Return the [X, Y] coordinate for the center point of the cell that contains the specified text.  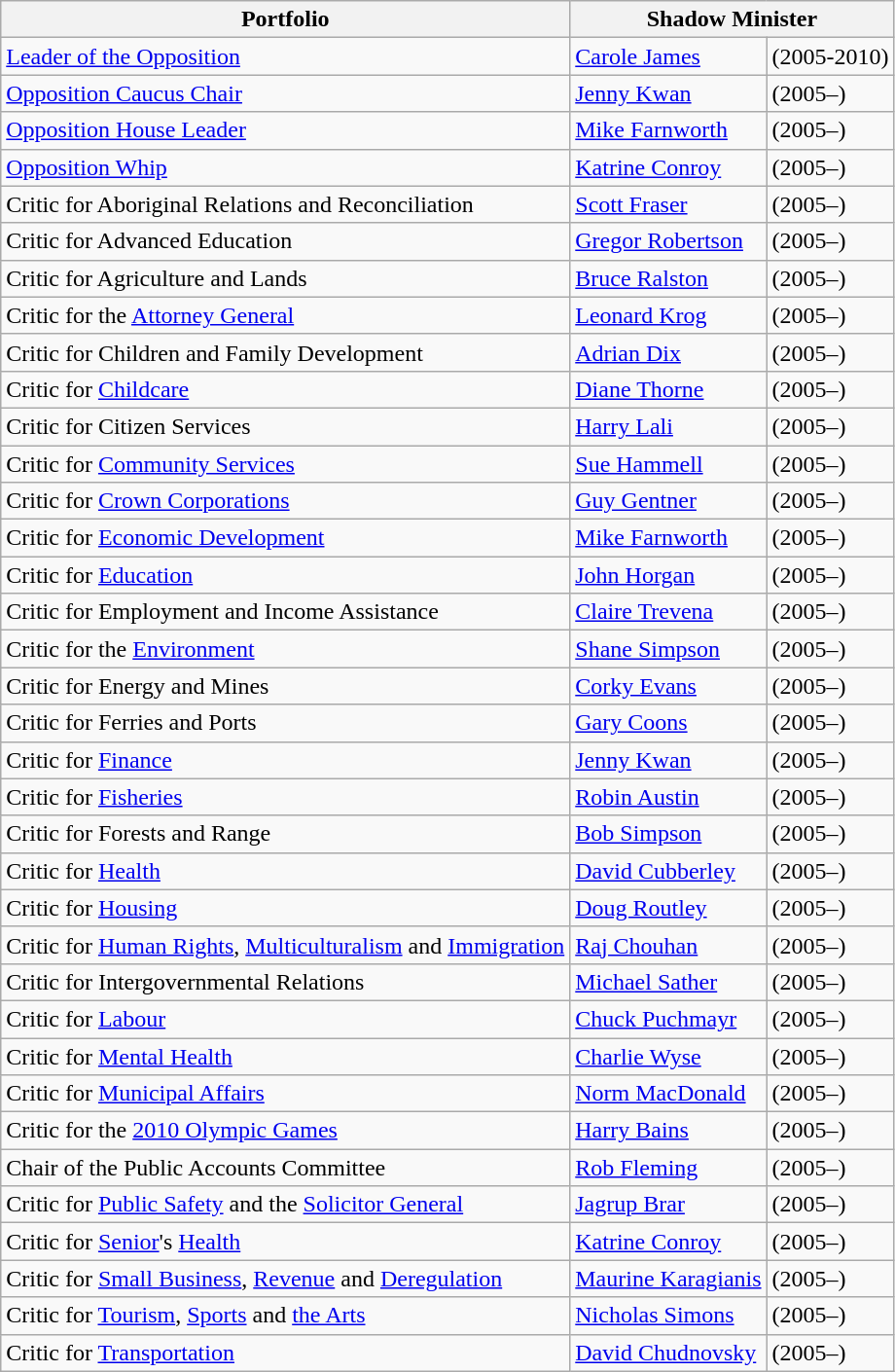
Corky Evans [668, 686]
Robin Austin [668, 797]
Sue Hammell [668, 464]
Nicholas Simons [668, 1316]
Leonard Krog [668, 315]
Critic for Human Rights, Multiculturalism and Immigration [286, 945]
Doug Routley [668, 908]
Critic for Finance [286, 760]
Guy Gentner [668, 501]
Opposition Caucus Chair [286, 93]
Rob Fleming [668, 1168]
Harry Lali [668, 426]
Critic for Energy and Mines [286, 686]
Critic for Tourism, Sports and the Arts [286, 1316]
Critic for Ferries and Ports [286, 723]
Critic for Children and Family Development [286, 352]
Critic for Housing [286, 908]
David Cubberley [668, 871]
Chair of the Public Accounts Committee [286, 1168]
Critic for Education [286, 575]
Critic for Transportation [286, 1353]
Chuck Puchmayr [668, 1019]
Critic for the Environment [286, 649]
Critic for Aboriginal Relations and Reconciliation [286, 204]
Opposition Whip [286, 167]
Critic for Crown Corporations [286, 501]
Gregor Robertson [668, 241]
John Horgan [668, 575]
Critic for Advanced Education [286, 241]
Opposition House Leader [286, 130]
Critic for Forests and Range [286, 834]
Critic for Intergovernmental Relations [286, 982]
Jagrup Brar [668, 1205]
Charlie Wyse [668, 1056]
Harry Bains [668, 1131]
Shadow Minister [732, 19]
Critic for Employment and Income Assistance [286, 612]
Gary Coons [668, 723]
Norm MacDonald [668, 1094]
Diane Thorne [668, 389]
Bruce Ralston [668, 278]
Shane Simpson [668, 649]
Critic for Small Business, Revenue and Deregulation [286, 1279]
Critic for Senior's Health [286, 1242]
Critic for Fisheries [286, 797]
Bob Simpson [668, 834]
(2005-2010) [831, 56]
Carole James [668, 56]
Critic for the Attorney General [286, 315]
Critic for Public Safety and the Solicitor General [286, 1205]
Scott Fraser [668, 204]
Portfolio [286, 19]
Maurine Karagianis [668, 1279]
Critic for Agriculture and Lands [286, 278]
Critic for Community Services [286, 464]
Critic for Citizen Services [286, 426]
Critic for Economic Development [286, 538]
Critic for Labour [286, 1019]
Critic for Health [286, 871]
David Chudnovsky [668, 1353]
Michael Sather [668, 982]
Critic for Municipal Affairs [286, 1094]
Adrian Dix [668, 352]
Critic for Mental Health [286, 1056]
Critic for Childcare [286, 389]
Claire Trevena [668, 612]
Raj Chouhan [668, 945]
Leader of the Opposition [286, 56]
Critic for the 2010 Olympic Games [286, 1131]
